Scan for the cell matching the given text and deliver its [X, Y] coordinate at center. 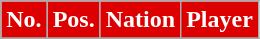
No. [24, 20]
Nation [140, 20]
Player [220, 20]
Pos. [74, 20]
